For the text-containing cell, return its midpoint in (X, Y) coordinate format. 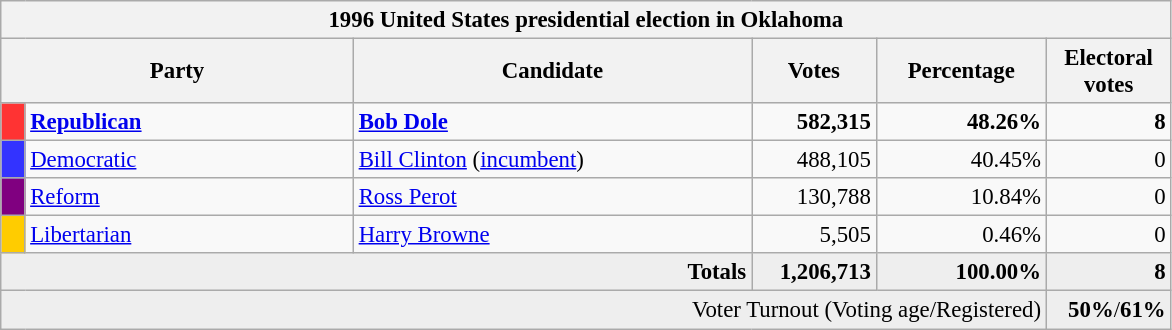
50%/61% (1108, 310)
488,105 (814, 160)
Libertarian (189, 235)
Republican (189, 122)
5,505 (814, 235)
Electoral votes (1108, 72)
Votes (814, 72)
Candidate (552, 72)
1,206,713 (814, 273)
1996 United States presidential election in Oklahoma (586, 20)
48.26% (961, 122)
582,315 (814, 122)
Party (178, 72)
Bill Clinton (incumbent) (552, 160)
Voter Turnout (Voting age/Registered) (524, 310)
Democratic (189, 160)
Bob Dole (552, 122)
Ross Perot (552, 197)
0.46% (961, 235)
Harry Browne (552, 235)
10.84% (961, 197)
40.45% (961, 160)
130,788 (814, 197)
100.00% (961, 273)
Totals (376, 273)
Reform (189, 197)
Percentage (961, 72)
